Pinpoint the cell where the given text exists, returning its [x, y] midpoint coordinate. 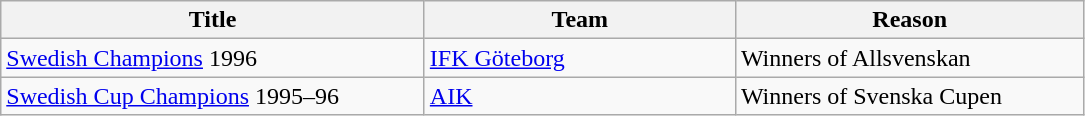
Winners of Allsvenskan [910, 58]
Swedish Cup Champions 1995–96 [213, 96]
Reason [910, 20]
IFK Göteborg [580, 58]
Swedish Champions 1996 [213, 58]
Team [580, 20]
Winners of Svenska Cupen [910, 96]
AIK [580, 96]
Title [213, 20]
